Locate the cell with the specified text and output its [x, y] center coordinate. 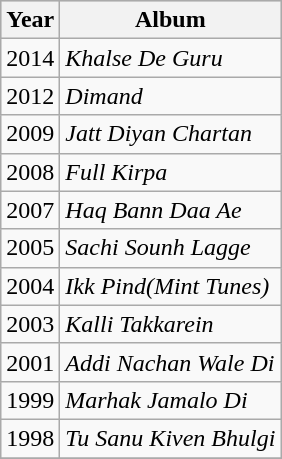
Khalse De Guru [170, 58]
Marhak Jamalo Di [170, 400]
Year [30, 20]
Dimand [170, 96]
2012 [30, 96]
2005 [30, 248]
Kalli Takkarein [170, 324]
1998 [30, 438]
Sachi Sounh Lagge [170, 248]
Tu Sanu Kiven Bhulgi [170, 438]
Album [170, 20]
2004 [30, 286]
2001 [30, 362]
2009 [30, 134]
2003 [30, 324]
2014 [30, 58]
Addi Nachan Wale Di [170, 362]
2008 [30, 172]
Ikk Pind(Mint Tunes) [170, 286]
Haq Bann Daa Ae [170, 210]
1999 [30, 400]
Jatt Diyan Chartan [170, 134]
Full Kirpa [170, 172]
2007 [30, 210]
